Provide the (X, Y) coordinate of the cell's center where the given text is located.  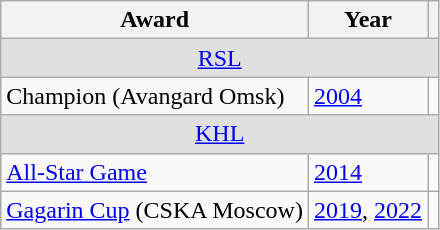
All-Star Game (155, 172)
RSL (220, 58)
KHL (220, 134)
Champion (Avangard Omsk) (155, 96)
2004 (368, 96)
Gagarin Cup (CSKA Moscow) (155, 210)
2019, 2022 (368, 210)
Year (368, 20)
2014 (368, 172)
Award (155, 20)
